Detect which cell encompasses the target text, then output its [X, Y] center coordinate. 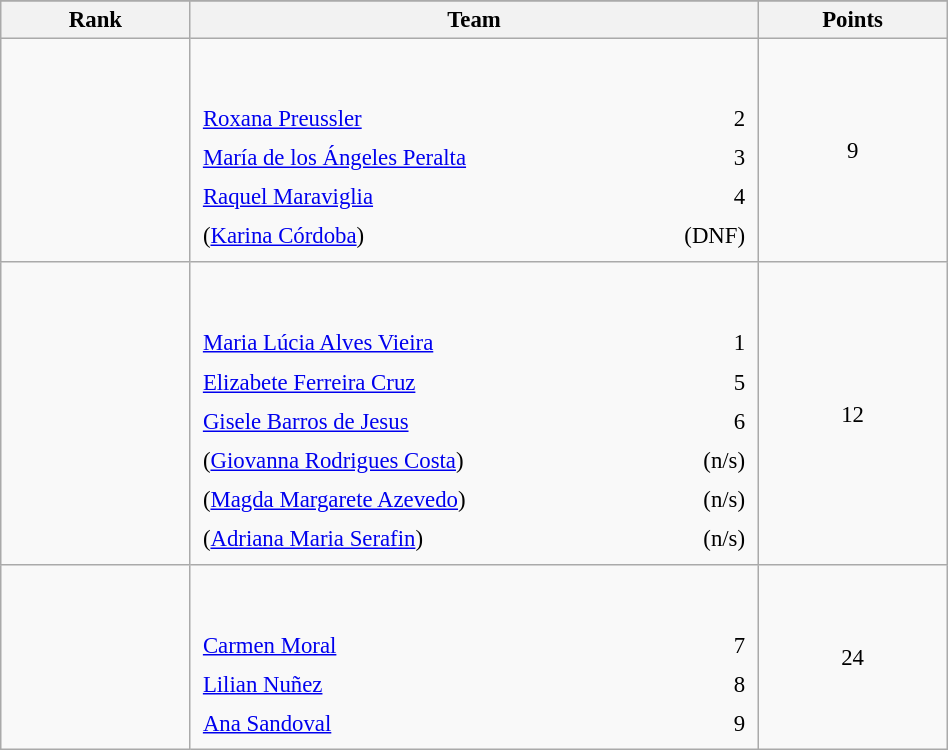
Roxana Preussler 2 María de los Ángeles Peralta 3 Raquel Maraviglia 4 (Karina Córdoba) (DNF) [474, 151]
8 [716, 684]
Gisele Barros de Jesus [429, 421]
5 [706, 382]
Carmen Moral 7 Lilian Nuñez 8 Ana Sandoval 9 [474, 658]
María de los Ángeles Peralta [416, 158]
(DNF) [694, 236]
Team [474, 20]
(Karina Córdoba) [416, 236]
4 [694, 197]
6 [706, 421]
7 [716, 645]
24 [852, 658]
(Magda Margarete Azevedo) [429, 499]
(Giovanna Rodrigues Costa) [429, 460]
1 [706, 343]
2 [694, 119]
12 [852, 413]
Maria Lúcia Alves Vieira [429, 343]
Ana Sandoval [438, 723]
Raquel Maraviglia [416, 197]
Rank [96, 20]
Points [852, 20]
(Adriana Maria Serafin) [429, 538]
Lilian Nuñez [438, 684]
Carmen Moral [438, 645]
Roxana Preussler [416, 119]
Elizabete Ferreira Cruz [429, 382]
3 [694, 158]
